Return the [X, Y] coordinate for the center point of the cell that contains the specified text.  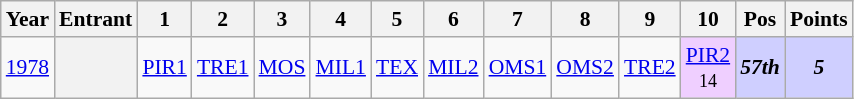
1978 [28, 68]
3 [282, 19]
8 [585, 19]
1 [164, 19]
10 [708, 19]
Points [819, 19]
PIR1 [164, 68]
TEX [397, 68]
2 [223, 19]
PIR214 [708, 68]
9 [650, 19]
OMS2 [585, 68]
OMS1 [518, 68]
Entrant [96, 19]
TRE2 [650, 68]
6 [453, 19]
MOS [282, 68]
Pos [760, 19]
MIL1 [340, 68]
4 [340, 19]
TRE1 [223, 68]
Year [28, 19]
7 [518, 19]
57th [760, 68]
MIL2 [453, 68]
